From the cell containing the given text, extract its center point as (x, y) coordinate. 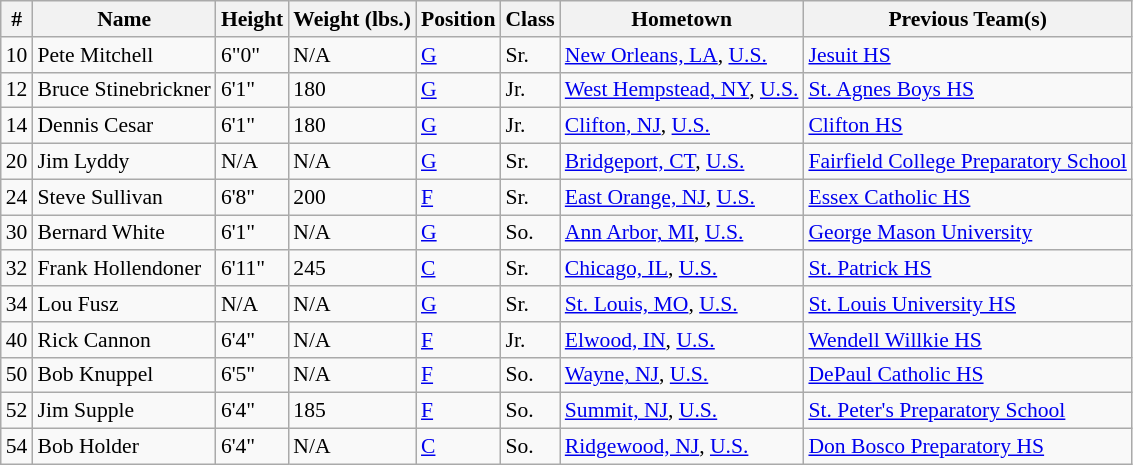
Frank Hollendoner (124, 269)
6'5" (252, 375)
Position (458, 19)
St. Agnes Boys HS (967, 90)
St. Louis University HS (967, 304)
Clifton, NJ, U.S. (682, 126)
Hometown (682, 19)
Bob Holder (124, 447)
34 (17, 304)
East Orange, NJ, U.S. (682, 197)
Bruce Stinebrickner (124, 90)
Don Bosco Preparatory HS (967, 447)
Clifton HS (967, 126)
DePaul Catholic HS (967, 375)
12 (17, 90)
Jesuit HS (967, 55)
20 (17, 162)
Rick Cannon (124, 340)
St. Patrick HS (967, 269)
Essex Catholic HS (967, 197)
St. Peter's Preparatory School (967, 411)
40 (17, 340)
Jim Lyddy (124, 162)
West Hempstead, NY, U.S. (682, 90)
Ridgewood, NJ, U.S. (682, 447)
32 (17, 269)
Ann Arbor, MI, U.S. (682, 233)
Steve Sullivan (124, 197)
245 (352, 269)
Pete Mitchell (124, 55)
Jim Supple (124, 411)
Weight (lbs.) (352, 19)
Class (530, 19)
Previous Team(s) (967, 19)
Fairfield College Preparatory School (967, 162)
24 (17, 197)
# (17, 19)
Name (124, 19)
6"0" (252, 55)
Lou Fusz (124, 304)
Chicago, IL, U.S. (682, 269)
6'8" (252, 197)
50 (17, 375)
Wayne, NJ, U.S. (682, 375)
Summit, NJ, U.S. (682, 411)
George Mason University (967, 233)
200 (352, 197)
185 (352, 411)
6'11" (252, 269)
New Orleans, LA, U.S. (682, 55)
Elwood, IN, U.S. (682, 340)
10 (17, 55)
54 (17, 447)
52 (17, 411)
Dennis Cesar (124, 126)
St. Louis, MO, U.S. (682, 304)
Height (252, 19)
Bernard White (124, 233)
30 (17, 233)
14 (17, 126)
Wendell Willkie HS (967, 340)
Bob Knuppel (124, 375)
Bridgeport, CT, U.S. (682, 162)
